Provide the [X, Y] coordinate of the cell's center where the given text is located.  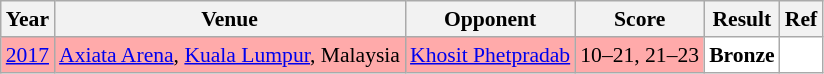
10–21, 21–23 [640, 55]
Khosit Phetpradab [490, 55]
Opponent [490, 19]
Venue [230, 19]
Year [28, 19]
2017 [28, 55]
Bronze [742, 55]
Axiata Arena, Kuala Lumpur, Malaysia [230, 55]
Result [742, 19]
Ref [801, 19]
Score [640, 19]
